Extract the (x, y) coordinate from the center of the cell holding the provided text.  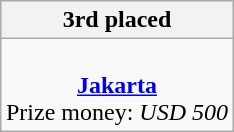
JakartaPrize money: USD 500 (116, 85)
3rd placed (116, 20)
